Find where the given text appears and provide that cell's center as (x, y) coordinate. 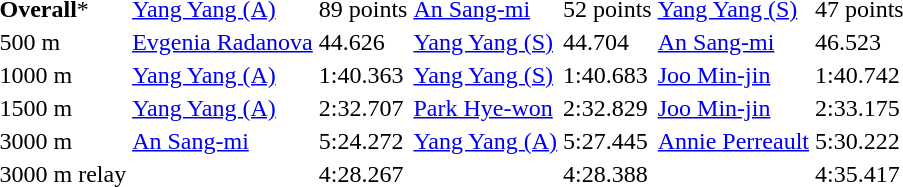
5:24.272 (363, 141)
Annie Perreault (733, 141)
44.626 (363, 42)
Evgenia Radanova (223, 42)
2:32.829 (608, 108)
1:40.363 (363, 75)
1:40.683 (608, 75)
5:27.445 (608, 141)
Park Hye-won (486, 108)
44.704 (608, 42)
2:32.707 (363, 108)
